Capture the cell that displays the provided text and extract its (X, Y) central coordinate. 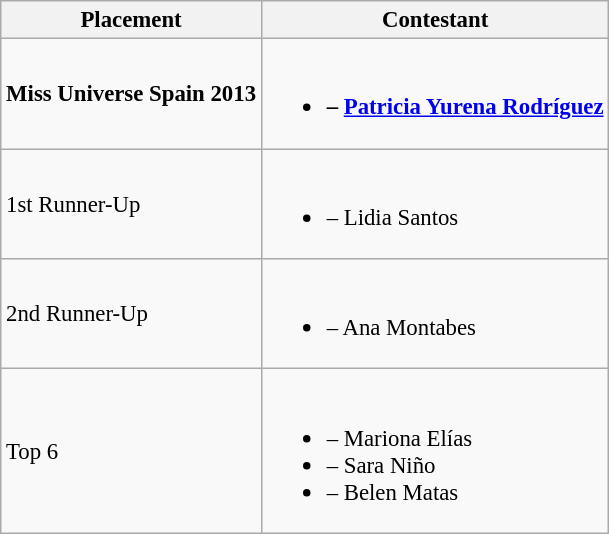
– Patricia Yurena Rodríguez (435, 94)
Placement (132, 20)
– Mariona Elías – Sara Niño – Belen Matas (435, 451)
– Ana Montabes (435, 314)
Contestant (435, 20)
1st Runner-Up (132, 204)
Miss Universe Spain 2013 (132, 94)
Top 6 (132, 451)
– Lidia Santos (435, 204)
2nd Runner-Up (132, 314)
